Extract the [x, y] coordinate from the center of the cell holding the provided text.  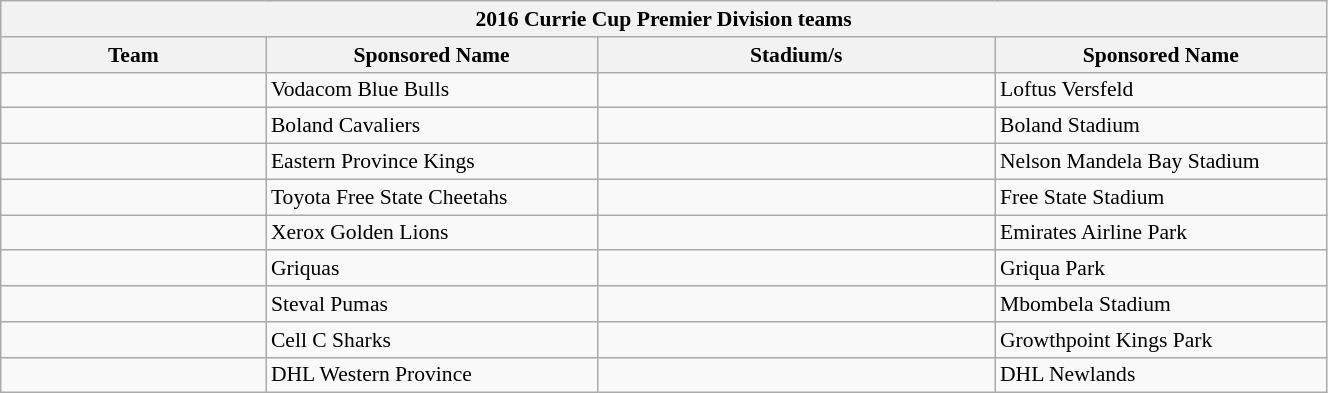
Loftus Versfeld [1160, 90]
Steval Pumas [432, 304]
Boland Stadium [1160, 126]
Team [134, 55]
Vodacom Blue Bulls [432, 90]
Growthpoint Kings Park [1160, 340]
Griquas [432, 269]
Mbombela Stadium [1160, 304]
DHL Newlands [1160, 375]
Toyota Free State Cheetahs [432, 197]
Cell C Sharks [432, 340]
Griqua Park [1160, 269]
Nelson Mandela Bay Stadium [1160, 162]
Emirates Airline Park [1160, 233]
Boland Cavaliers [432, 126]
Xerox Golden Lions [432, 233]
Free State Stadium [1160, 197]
Stadium/s [796, 55]
DHL Western Province [432, 375]
2016 Currie Cup Premier Division teams [664, 19]
Eastern Province Kings [432, 162]
